Identify which cell holds the provided text, then report its [x, y] central coordinate. 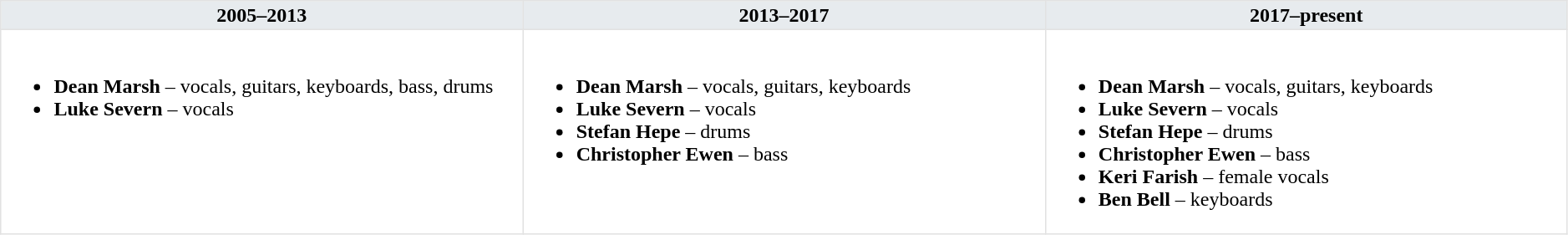
2017–present [1307, 15]
Dean Marsh – vocals, guitars, keyboards, bass, drumsLuke Severn – vocals [262, 131]
Dean Marsh – vocals, guitars, keyboardsLuke Severn – vocalsStefan Hepe – drumsChristopher Ewen – bass [784, 131]
Dean Marsh – vocals, guitars, keyboardsLuke Severn – vocalsStefan Hepe – drumsChristopher Ewen – bassKeri Farish – female vocalsBen Bell – keyboards [1307, 131]
2005–2013 [262, 15]
2013–2017 [784, 15]
